Output the [x, y] coordinate of the center of the cell containing the given text.  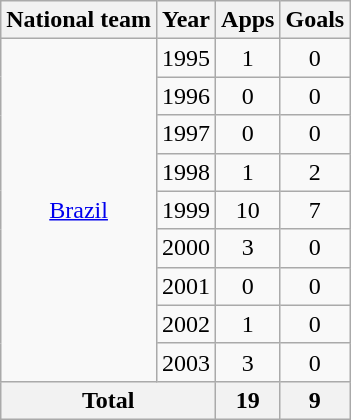
2001 [186, 286]
10 [248, 210]
2000 [186, 248]
National team [79, 20]
2 [315, 172]
1995 [186, 58]
2002 [186, 324]
Total [108, 400]
19 [248, 400]
Goals [315, 20]
1996 [186, 96]
1997 [186, 134]
Apps [248, 20]
1998 [186, 172]
7 [315, 210]
Brazil [79, 210]
1999 [186, 210]
9 [315, 400]
Year [186, 20]
2003 [186, 362]
